Identify which cell holds the provided text, then report its [X, Y] central coordinate. 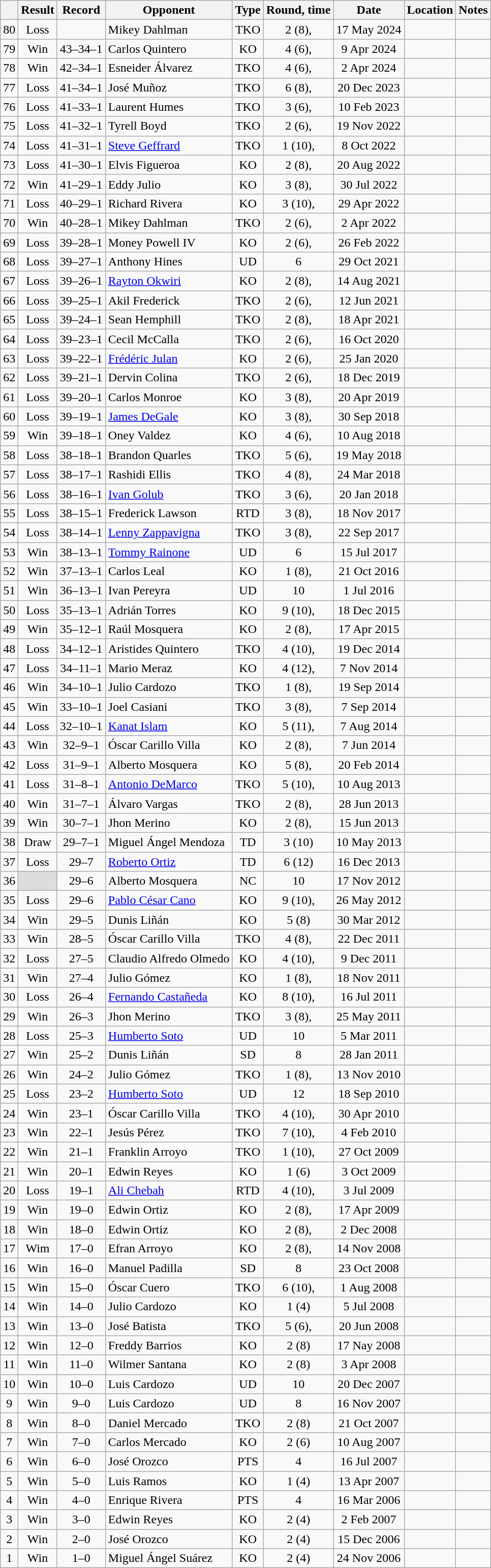
Miguel Ángel Suárez [169, 1558]
6–0 [81, 1461]
40–28–1 [81, 223]
44 [9, 726]
Tyrell Boyd [169, 126]
27 Oct 2009 [369, 1152]
3 (10), [298, 203]
Carlos Quintero [169, 49]
41–31–1 [81, 145]
29–5 [81, 920]
5 Mar 2011 [369, 1036]
39 [9, 823]
Money Powell IV [169, 243]
39–27–1 [81, 262]
27–5 [81, 958]
25 [9, 1094]
34–12–1 [81, 649]
21 Oct 2016 [369, 571]
7 Jun 2014 [369, 745]
31 [9, 978]
7 [9, 1442]
7–0 [81, 1442]
Laurent Humes [169, 107]
7 Aug 2014 [369, 726]
27–4 [81, 978]
10 Aug 2018 [369, 436]
29–7 [81, 862]
20–1 [81, 1171]
15 [9, 1287]
26–3 [81, 1016]
18 [9, 1229]
63 [9, 358]
43–34–1 [81, 49]
70 [9, 223]
Opponent [169, 10]
Antonio DeMarco [169, 784]
49 [9, 629]
73 [9, 165]
39–24–1 [81, 320]
8–0 [81, 1423]
48 [9, 649]
32–10–1 [81, 726]
22 Dec 2011 [369, 939]
41–32–1 [81, 126]
José Muñoz [169, 87]
43 [9, 745]
6 (12) [298, 862]
2 Feb 2007 [369, 1520]
8 Oct 2022 [369, 145]
José Batista [169, 1326]
20 Dec 2023 [369, 87]
74 [9, 145]
33–10–1 [81, 707]
28–5 [81, 939]
Fernando Castañeda [169, 997]
37–13–1 [81, 571]
14 [9, 1307]
41–33–1 [81, 107]
41 [9, 784]
34 [9, 920]
59 [9, 436]
14 Aug 2021 [369, 281]
65 [9, 320]
Eddy Julio [169, 184]
33 [9, 939]
26 Feb 2022 [369, 243]
19 Sep 2014 [369, 687]
11–0 [81, 1365]
Round, time [298, 10]
Wilmer Santana [169, 1365]
Rayton Okwiri [169, 281]
3 Apr 2008 [369, 1365]
18 Dec 2019 [369, 378]
Enrique Rivera [169, 1500]
22 [9, 1152]
4 Feb 2010 [369, 1132]
Steve Geffrard [169, 145]
9 Apr 2024 [369, 49]
18 Sep 2010 [369, 1094]
20 Jun 2008 [369, 1326]
30 Apr 2010 [369, 1113]
16 Dec 2013 [369, 862]
13 Nov 2010 [369, 1074]
30 Jul 2022 [369, 184]
2 Apr 2024 [369, 68]
20 Jan 2018 [369, 494]
25 May 2011 [369, 1016]
2 (6) [298, 1442]
29 Oct 2021 [369, 262]
Frederick Lawson [169, 513]
5–0 [81, 1481]
Dervin Colina [169, 378]
25 Jan 2020 [369, 358]
38–18–1 [81, 455]
5 [9, 1481]
23–1 [81, 1113]
16 Nov 2007 [369, 1403]
19 [9, 1210]
30 Mar 2012 [369, 920]
17–0 [81, 1249]
Franklin Arroyo [169, 1152]
37 [9, 862]
Brandon Quarles [169, 455]
17 Apr 2015 [369, 629]
26 May 2012 [369, 900]
39–25–1 [81, 300]
41–29–1 [81, 184]
Raúl Mosquera [169, 629]
4–0 [81, 1500]
20 [9, 1191]
18 Nov 2017 [369, 513]
Aristides Quintero [169, 649]
56 [9, 494]
7 (10), [298, 1132]
2 Dec 2008 [369, 1229]
54 [9, 532]
5 (11), [298, 726]
18 Dec 2015 [369, 610]
22–1 [81, 1132]
21 [9, 1171]
53 [9, 552]
28 Jun 2013 [369, 803]
60 [9, 416]
Freddy Barrios [169, 1345]
31–8–1 [81, 784]
35–12–1 [81, 629]
5 (10), [298, 784]
17 Nov 2012 [369, 881]
6 (8), [298, 87]
12 Jun 2021 [369, 300]
28 Jan 2011 [369, 1055]
Daniel Mercado [169, 1423]
75 [9, 126]
3 (10) [298, 842]
Cecil McCalla [169, 339]
Claudio Alfredo Olmedo [169, 958]
5 Jul 2008 [369, 1307]
23 [9, 1132]
1 [9, 1558]
Álvaro Vargas [169, 803]
1–0 [81, 1558]
10 Aug 2013 [369, 784]
18 Apr 2021 [369, 320]
36 [9, 881]
Frédéric Julan [169, 358]
25–2 [81, 1055]
31–7–1 [81, 803]
15 Dec 2006 [369, 1539]
Miguel Ángel Mendoza [169, 842]
James DeGale [169, 416]
67 [9, 281]
36–13–1 [81, 591]
Ivan Pereyra [169, 591]
22 Sep 2017 [369, 532]
5 (8), [298, 765]
19–0 [81, 1210]
24 Nov 2006 [369, 1558]
20 Feb 2014 [369, 765]
19 May 2018 [369, 455]
13–0 [81, 1326]
18–0 [81, 1229]
39–21–1 [81, 378]
Esneider Álvarez [169, 68]
66 [9, 300]
3 Oct 2009 [369, 1171]
24 Mar 2018 [369, 474]
39–26–1 [81, 281]
42 [9, 765]
26 [9, 1074]
23–2 [81, 1094]
Result [38, 10]
61 [9, 397]
Type [248, 10]
50 [9, 610]
6 (10), [298, 1287]
38–17–1 [81, 474]
Roberto Ortiz [169, 862]
Carlos Leal [169, 571]
62 [9, 378]
4 (12), [298, 668]
55 [9, 513]
Ali Chebah [169, 1191]
Carlos Mercado [169, 1442]
16–0 [81, 1268]
35 [9, 900]
38–15–1 [81, 513]
32–9–1 [81, 745]
78 [9, 68]
Oney Valdez [169, 436]
39–19–1 [81, 416]
71 [9, 203]
30 Sep 2018 [369, 416]
1 Aug 2008 [369, 1287]
Pablo César Cano [169, 900]
39–18–1 [81, 436]
51 [9, 591]
16 Jul 2007 [369, 1461]
Notes [473, 10]
17 Apr 2009 [369, 1210]
34–11–1 [81, 668]
24 [9, 1113]
20 Aug 2022 [369, 165]
7 Nov 2014 [369, 668]
40 [9, 803]
Location [430, 10]
41–34–1 [81, 87]
7 Sep 2014 [369, 707]
27 [9, 1055]
21 Oct 2007 [369, 1423]
3–0 [81, 1520]
13 [9, 1326]
10 Feb 2023 [369, 107]
17 May 2024 [369, 29]
Adrián Torres [169, 610]
9 [9, 1403]
64 [9, 339]
19 Dec 2014 [369, 649]
28 [9, 1036]
Efran Arroyo [169, 1249]
1 (6) [298, 1171]
21–1 [81, 1152]
16 [9, 1268]
17 Nay 2008 [369, 1345]
Kanat Islam [169, 726]
17 [9, 1249]
12–0 [81, 1345]
10 May 2013 [369, 842]
1 Jul 2016 [369, 591]
47 [9, 668]
2 [9, 1539]
Tommy Rainone [169, 552]
Date [369, 10]
29 [9, 1016]
46 [9, 687]
16 Oct 2020 [369, 339]
Record [81, 10]
15–0 [81, 1287]
15 Jun 2013 [369, 823]
19–1 [81, 1191]
9 Dec 2011 [369, 958]
Sean Hemphill [169, 320]
57 [9, 474]
39–22–1 [81, 358]
Anthony Hines [169, 262]
Mario Meraz [169, 668]
38–13–1 [81, 552]
20 Apr 2019 [369, 397]
58 [9, 455]
3 [9, 1520]
15 Jul 2017 [369, 552]
Jesús Pérez [169, 1132]
5 (8) [298, 920]
35–13–1 [81, 610]
25–3 [81, 1036]
2–0 [81, 1539]
Rashidi Ellis [169, 474]
69 [9, 243]
NC [248, 881]
68 [9, 262]
77 [9, 87]
2 Apr 2022 [369, 223]
30 [9, 997]
Carlos Monroe [169, 397]
45 [9, 707]
72 [9, 184]
40–29–1 [81, 203]
Óscar Cuero [169, 1287]
19 Nov 2022 [369, 126]
39–20–1 [81, 397]
38 [9, 842]
14–0 [81, 1307]
Manuel Padilla [169, 1268]
38–16–1 [81, 494]
42–34–1 [81, 68]
39–28–1 [81, 243]
14 Nov 2008 [369, 1249]
41–30–1 [81, 165]
9–0 [81, 1403]
16 Jul 2011 [369, 997]
18 Nov 2011 [369, 978]
32 [9, 958]
23 Oct 2008 [369, 1268]
Draw [38, 842]
Luis Ramos [169, 1481]
Wim [38, 1249]
Richard Rivera [169, 203]
24–2 [81, 1074]
3 Jul 2009 [369, 1191]
76 [9, 107]
11 [9, 1365]
8 (10), [298, 997]
52 [9, 571]
29 Apr 2022 [369, 203]
10 Aug 2007 [369, 1442]
Akil Frederick [169, 300]
Ivan Golub [169, 494]
Joel Casiani [169, 707]
34–10–1 [81, 687]
16 Mar 2006 [369, 1500]
Elvis Figueroa [169, 165]
38–14–1 [81, 532]
39–23–1 [81, 339]
13 Apr 2007 [369, 1481]
20 Dec 2007 [369, 1384]
Lenny Zappavigna [169, 532]
30–7–1 [81, 823]
79 [9, 49]
26–4 [81, 997]
80 [9, 29]
29–7–1 [81, 842]
31–9–1 [81, 765]
10–0 [81, 1384]
